Pinpoint the cell where the given text exists, returning its [X, Y] midpoint coordinate. 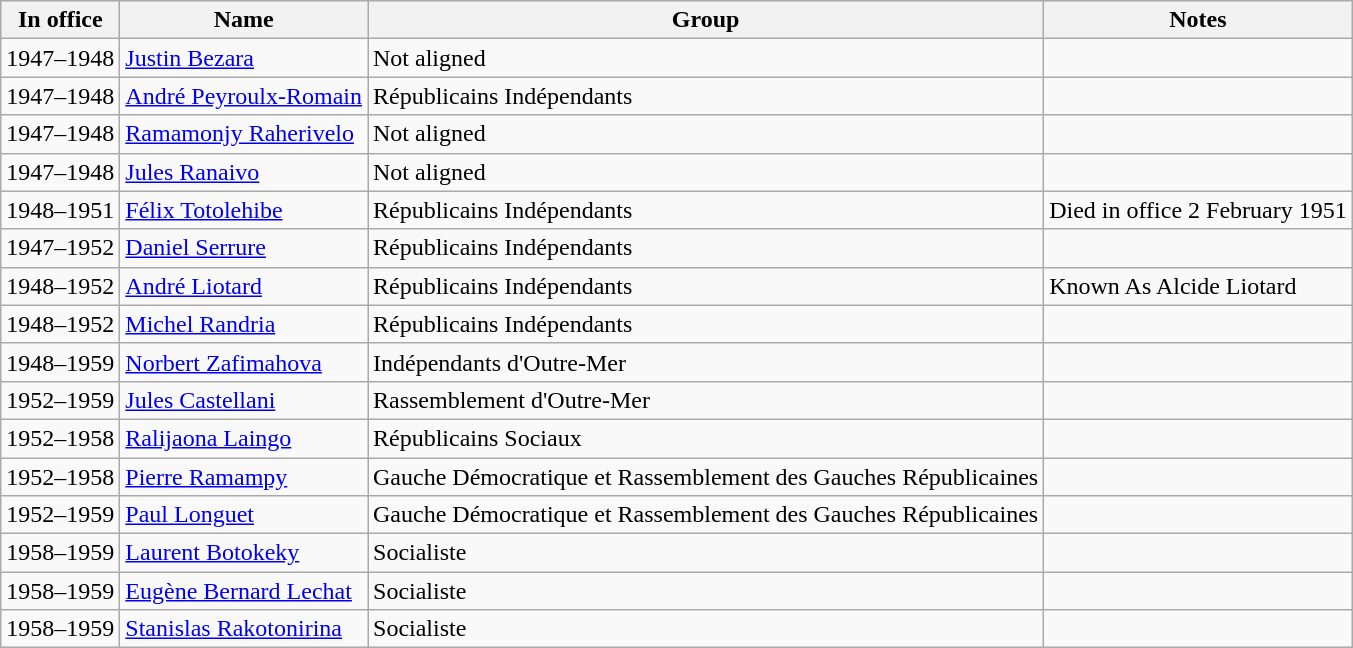
Félix Totolehibe [244, 210]
Name [244, 20]
Eugène Bernard Lechat [244, 591]
Justin Bezara [244, 58]
In office [60, 20]
1948–1951 [60, 210]
André Peyroulx-Romain [244, 96]
Norbert Zafimahova [244, 362]
Indépendants d'Outre-Mer [706, 362]
Jules Castellani [244, 400]
Ralijaona Laingo [244, 438]
1947–1952 [60, 248]
Pierre Ramampy [244, 477]
Group [706, 20]
Paul Longuet [244, 515]
Ramamonjy Raherivelo [244, 134]
Rassemblement d'Outre-Mer [706, 400]
Michel Randria [244, 324]
Notes [1198, 20]
Républicains Sociaux [706, 438]
André Liotard [244, 286]
Laurent Botokeky [244, 553]
1948–1959 [60, 362]
Jules Ranaivo [244, 172]
Daniel Serrure [244, 248]
Died in office 2 February 1951 [1198, 210]
Stanislas Rakotonirina [244, 629]
Known As Alcide Liotard [1198, 286]
